Search for the cell housing the specified text and yield its [X, Y] center coordinate. 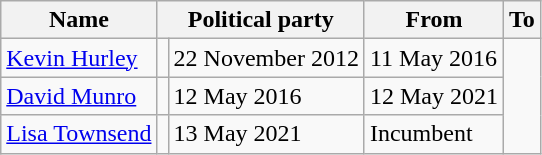
11 May 2016 [434, 58]
Incumbent [434, 134]
To [522, 20]
12 May 2016 [266, 96]
Kevin Hurley [79, 58]
Political party [260, 20]
David Munro [79, 96]
From [434, 20]
12 May 2021 [434, 96]
Lisa Townsend [79, 134]
Name [79, 20]
13 May 2021 [266, 134]
22 November 2012 [266, 58]
